Scan for the cell matching the given text and deliver its (X, Y) coordinate at center. 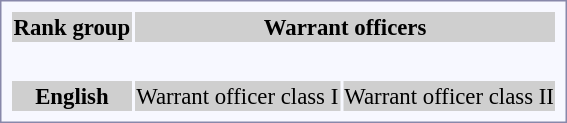
Warrant officers (346, 27)
English (72, 96)
Warrant officer class I (238, 96)
Rank group (72, 27)
Warrant officer class II (450, 96)
